Return [X, Y] of the center of cell containing provided text 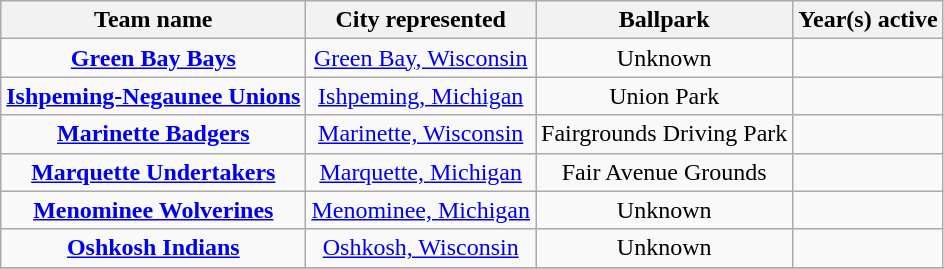
Marinette Badgers [154, 134]
Oshkosh Indians [154, 248]
Fairgrounds Driving Park [664, 134]
Menominee Wolverines [154, 210]
Menominee, Michigan [421, 210]
Marquette Undertakers [154, 172]
City represented [421, 20]
Ballpark [664, 20]
Green Bay Bays [154, 58]
Green Bay, Wisconsin [421, 58]
Oshkosh, Wisconsin [421, 248]
Team name [154, 20]
Marinette, Wisconsin [421, 134]
Marquette, Michigan [421, 172]
Union Park [664, 96]
Year(s) active [868, 20]
Ishpeming-Negaunee Unions [154, 96]
Fair Avenue Grounds [664, 172]
Ishpeming, Michigan [421, 96]
